Scan for the cell matching the given text and deliver its [X, Y] coordinate at center. 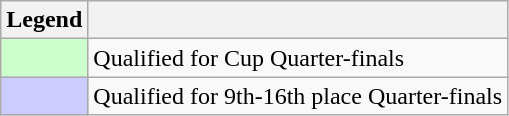
Legend [44, 20]
Qualified for 9th-16th place Quarter-finals [298, 96]
Qualified for Cup Quarter-finals [298, 58]
